From the cell containing the given text, extract its center point as [X, Y] coordinate. 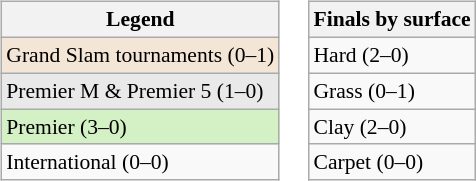
Grass (0–1) [392, 91]
Hard (2–0) [392, 55]
Legend [140, 20]
Premier (3–0) [140, 127]
Carpet (0–0) [392, 162]
Grand Slam tournaments (0–1) [140, 55]
Clay (2–0) [392, 127]
Finals by surface [392, 20]
Premier M & Premier 5 (1–0) [140, 91]
International (0–0) [140, 162]
